For the text-containing cell, return its midpoint in [X, Y] coordinate format. 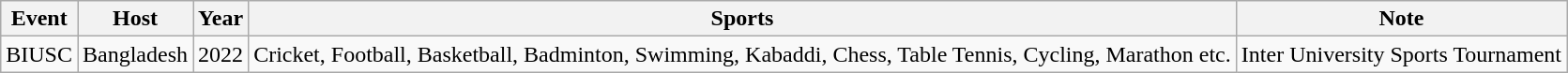
BIUSC [39, 54]
Cricket, Football, Basketball, Badminton, Swimming, Kabaddi, Chess, Table Tennis, Cycling, Marathon etc. [743, 54]
Note [1401, 19]
Event [39, 19]
Sports [743, 19]
Host [135, 19]
Inter University Sports Tournament [1401, 54]
Year [221, 19]
Bangladesh [135, 54]
2022 [221, 54]
